Search for the cell housing the specified text and yield its (X, Y) center coordinate. 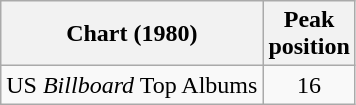
Peakposition (309, 34)
16 (309, 85)
US Billboard Top Albums (132, 85)
Chart (1980) (132, 34)
